Output the (X, Y) coordinate of the center of the cell containing the given text.  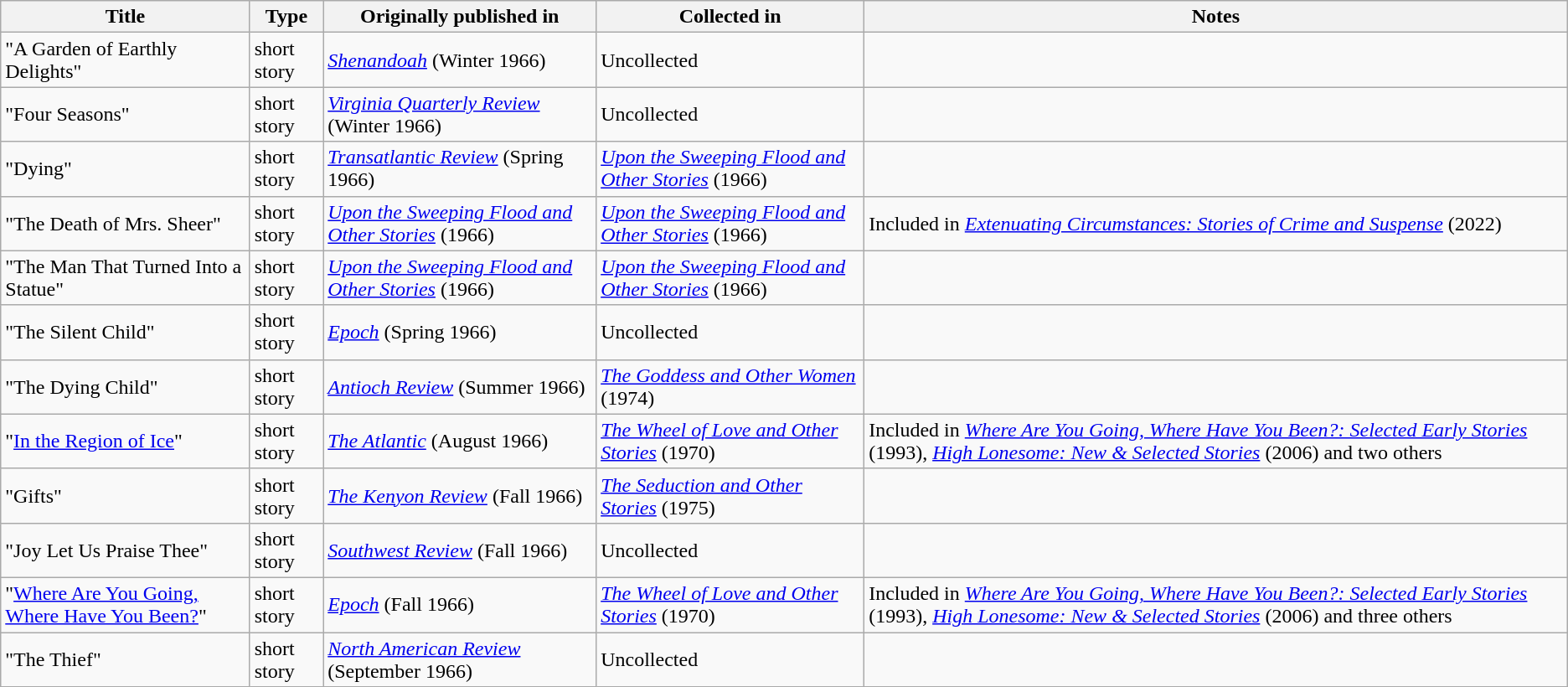
Included in Extenuating Circumstances: Stories of Crime and Suspense (2022) (1216, 223)
"The Silent Child" (126, 332)
"Joy Let Us Praise Thee" (126, 550)
Virginia Quarterly Review (Winter 1966) (460, 114)
North American Review (September 1966) (460, 659)
Included in Where Are You Going, Where Have You Been?: Selected Early Stories (1993), High Lonesome: New & Selected Stories (2006) and two others (1216, 441)
Epoch (Fall 1966) (460, 605)
Antioch Review (Summer 1966) (460, 387)
Notes (1216, 17)
"Where Are You Going, Where Have You Been?" (126, 605)
"Four Seasons" (126, 114)
Title (126, 17)
"A Garden of Earthly Delights" (126, 60)
The Seduction and Other Stories (1975) (730, 496)
"The Man That Turned Into a Statue" (126, 278)
Southwest Review (Fall 1966) (460, 550)
Originally published in (460, 17)
"The Dying Child" (126, 387)
The Atlantic (August 1966) (460, 441)
The Goddess and Other Women (1974) (730, 387)
Epoch (Spring 1966) (460, 332)
"The Death of Mrs. Sheer" (126, 223)
Transatlantic Review (Spring 1966) (460, 169)
Included in Where Are You Going, Where Have You Been?: Selected Early Stories (1993), High Lonesome: New & Selected Stories (2006) and three others (1216, 605)
The Kenyon Review (Fall 1966) (460, 496)
"In the Region of Ice" (126, 441)
Collected in (730, 17)
"The Thief" (126, 659)
"Gifts" (126, 496)
Type (286, 17)
Shenandoah (Winter 1966) (460, 60)
"Dying" (126, 169)
